Search for the cell housing the specified text and yield its [X, Y] center coordinate. 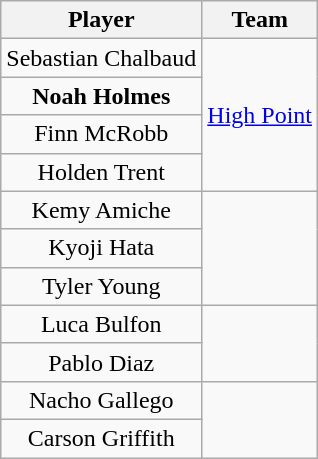
Kyoji Hata [102, 248]
Player [102, 20]
Tyler Young [102, 286]
Luca Bulfon [102, 324]
Nacho Gallego [102, 400]
Kemy Amiche [102, 210]
Pablo Diaz [102, 362]
Finn McRobb [102, 134]
Carson Griffith [102, 438]
High Point [260, 115]
Holden Trent [102, 172]
Noah Holmes [102, 96]
Sebastian Chalbaud [102, 58]
Team [260, 20]
